Provide the (X, Y) coordinate of the cell's center where the given text is located.  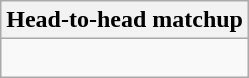
Head-to-head matchup (125, 20)
